Pinpoint the cell where the given text exists, returning its [X, Y] midpoint coordinate. 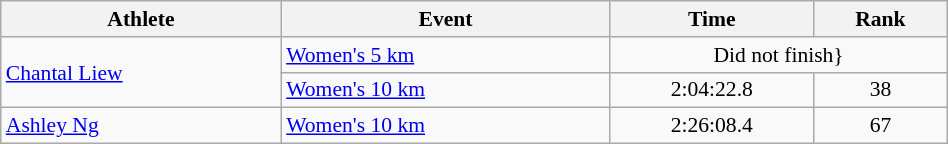
Ashley Ng [141, 126]
Did not finish} [778, 55]
38 [881, 90]
2:04:22.8 [712, 90]
Rank [881, 19]
Chantal Liew [141, 72]
Time [712, 19]
Event [446, 19]
2:26:08.4 [712, 126]
Women's 5 km [446, 55]
Athlete [141, 19]
67 [881, 126]
